Extract the [X, Y] coordinate from the center of the cell holding the provided text.  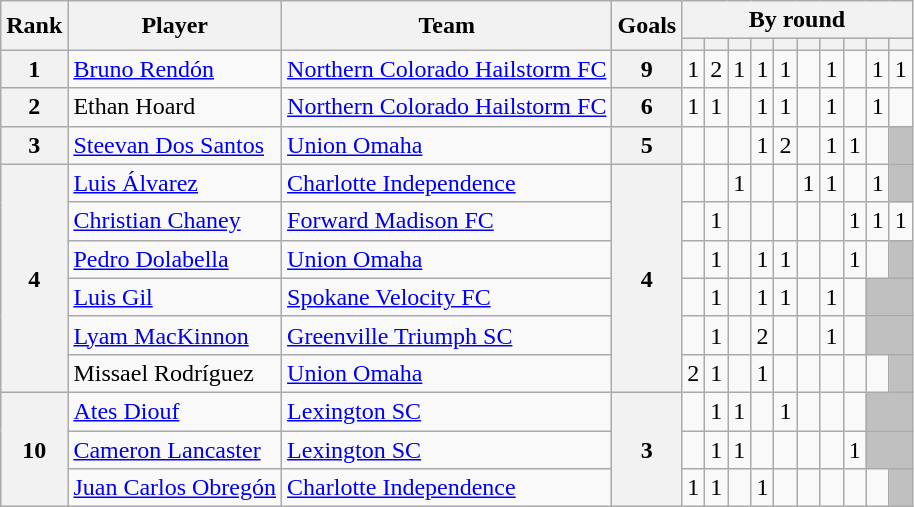
Christian Chaney [175, 221]
Bruno Rendón [175, 69]
Lyam MacKinnon [175, 335]
Greenville Triumph SC [447, 335]
Ethan Hoard [175, 107]
10 [34, 449]
Spokane Velocity FC [447, 297]
Juan Carlos Obregón [175, 488]
Pedro Dolabella [175, 259]
9 [647, 69]
Player [175, 26]
6 [647, 107]
By round [798, 20]
Rank [34, 26]
Goals [647, 26]
Luis Gil [175, 297]
Forward Madison FC [447, 221]
Missael Rodríguez [175, 373]
Ates Diouf [175, 411]
Team [447, 26]
Cameron Lancaster [175, 449]
5 [647, 145]
Steevan Dos Santos [175, 145]
Luis Álvarez [175, 183]
